Detect which cell encompasses the target text, then output its (X, Y) center coordinate. 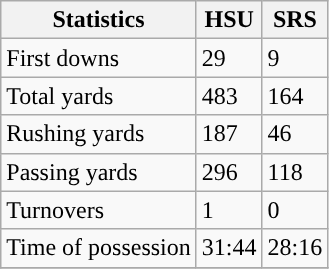
HSU (229, 20)
187 (229, 134)
0 (295, 210)
First downs (99, 58)
Total yards (99, 96)
483 (229, 96)
9 (295, 58)
Turnovers (99, 210)
SRS (295, 20)
Passing yards (99, 172)
46 (295, 134)
1 (229, 210)
Rushing yards (99, 134)
31:44 (229, 248)
Time of possession (99, 248)
28:16 (295, 248)
118 (295, 172)
296 (229, 172)
164 (295, 96)
Statistics (99, 20)
29 (229, 58)
